Search for the cell housing the specified text and yield its (X, Y) center coordinate. 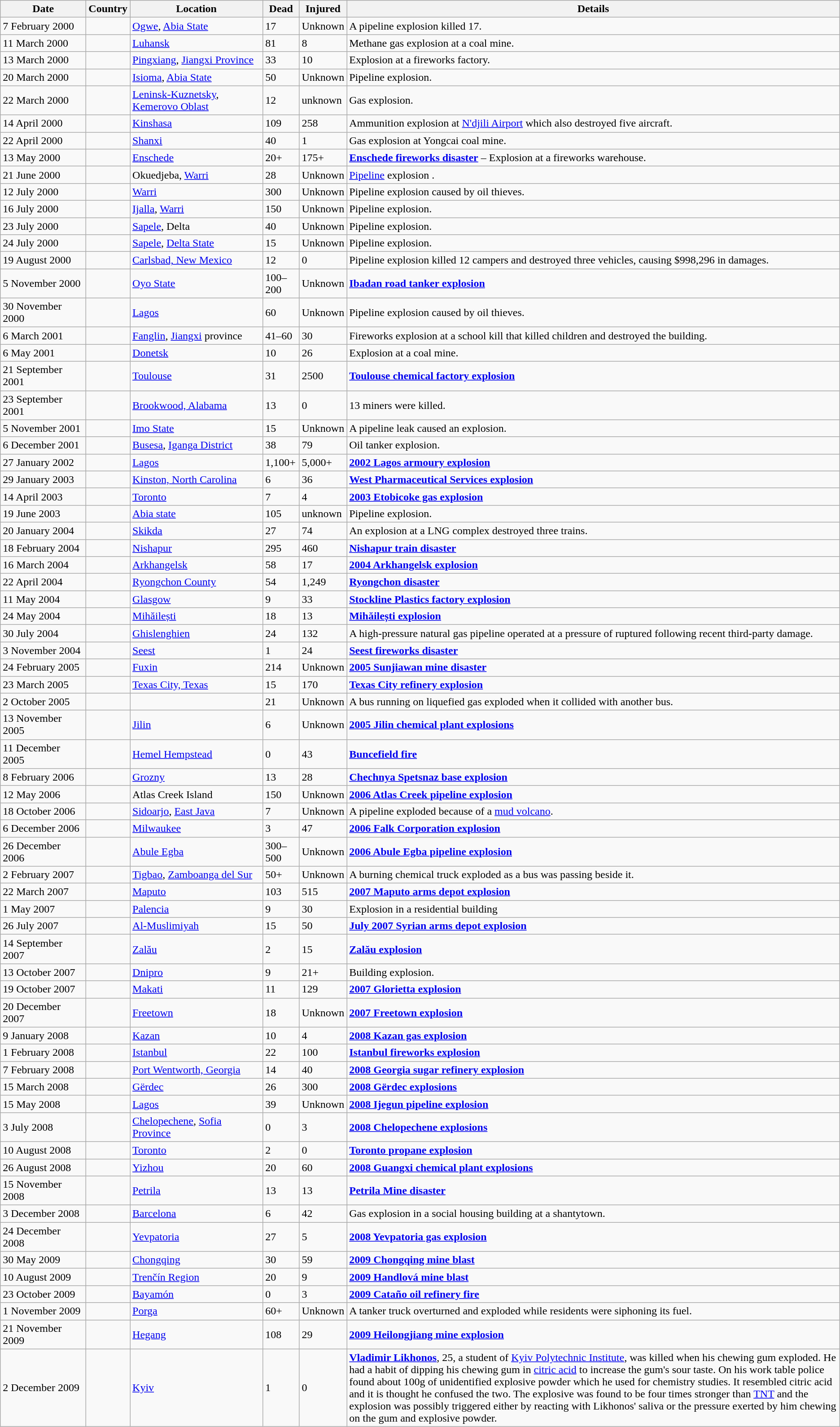
Nishapur (197, 548)
Kinshasa (197, 123)
11 May 2004 (43, 599)
Hemel Hempstead (197, 754)
West Pharmaceutical Services explosion (593, 479)
7 February 2000 (43, 26)
11 December 2005 (43, 754)
15 November 2008 (43, 1190)
A pipeline exploded because of a mud volcano. (593, 811)
8 (323, 43)
Petrila (197, 1190)
Buncefield fire (593, 754)
Ogwe, Abia State (197, 26)
Jilin (197, 724)
22 April 2000 (43, 141)
Pipeline explosion . (593, 175)
3 December 2008 (43, 1214)
A burning chemical truck exploded as a bus was passing beside it. (593, 875)
20+ (281, 158)
Stockline Plastics factory explosion (593, 599)
1 May 2007 (43, 909)
108 (281, 1334)
Tigbao, Zamboanga del Sur (197, 875)
Zalău explosion (593, 949)
105 (281, 514)
16 July 2000 (43, 209)
Fuxin (197, 667)
103 (281, 892)
13 March 2000 (43, 60)
30 November 2000 (43, 312)
24 February 2005 (43, 667)
Abia state (197, 514)
Location (197, 9)
Donetsk (197, 353)
Ryongchon County (197, 582)
15 March 2008 (43, 1087)
Chelopechene, Sofia Province (197, 1127)
14 September 2007 (43, 949)
8 February 2006 (43, 777)
19 June 2003 (43, 514)
Busesa, Iganga District (197, 445)
Texas City, Texas (197, 685)
11 (281, 989)
Explosion in a residential building (593, 909)
Gas explosion at Yongcai coal mine. (593, 141)
Fireworks explosion at a school kill that killed children and destroyed the building. (593, 336)
22 April 2004 (43, 582)
23 October 2009 (43, 1294)
36 (323, 479)
2008 Guangxi chemical plant explosions (593, 1168)
21 June 2000 (43, 175)
300–500 (281, 851)
74 (323, 531)
Porga (197, 1311)
Glasgow (197, 599)
10 August 2009 (43, 1277)
2006 Falk Corporation explosion (593, 828)
Freetown (197, 1013)
24 December 2008 (43, 1237)
41–60 (281, 336)
Kazan (197, 1036)
12 May 2006 (43, 794)
Barcelona (197, 1214)
18 February 2004 (43, 548)
Gërdec (197, 1087)
1,249 (323, 582)
Luhansk (197, 43)
2008 Yevpatoria gas explosion (593, 1237)
14 April 2000 (43, 123)
23 March 2005 (43, 685)
Toronto propane explosion (593, 1150)
26 July 2007 (43, 926)
Ryongchon disaster (593, 582)
460 (323, 548)
Explosion at a coal mine. (593, 353)
Leninsk-Kuznetsky, Kemerovo Oblast (197, 101)
175+ (323, 158)
6 May 2001 (43, 353)
30 May 2009 (43, 1260)
19 August 2000 (43, 260)
23 July 2000 (43, 226)
39 (281, 1104)
Okuedjeba, Warri (197, 175)
Zalău (197, 949)
24 July 2000 (43, 243)
21 November 2009 (43, 1334)
Pingxiang, Jiangxi Province (197, 60)
Shanxi (197, 141)
Bayamón (197, 1294)
26 August 2008 (43, 1168)
Date (43, 9)
2007 Freetown explosion (593, 1013)
5 (323, 1237)
Methane gas explosion at a coal mine. (593, 43)
11 March 2000 (43, 43)
1 November 2009 (43, 1311)
515 (323, 892)
1,100+ (281, 462)
Ghislenghien (197, 633)
Dead (281, 9)
Abule Egba (197, 851)
6 December 2006 (43, 828)
132 (323, 633)
A pipeline explosion killed 17. (593, 26)
Carlsbad, New Mexico (197, 260)
A high-pressure natural gas pipeline operated at a pressure of ruptured following recent third-party damage. (593, 633)
July 2007 Syrian arms depot explosion (593, 926)
Kyiv (197, 1388)
23 September 2001 (43, 405)
6 March 2001 (43, 336)
Injured (323, 9)
60+ (281, 1311)
Al-Muslimiyah (197, 926)
100–200 (281, 284)
Country (108, 9)
Enschede fireworks disaster – Explosion at a fireworks warehouse. (593, 158)
Seest fireworks disaster (593, 650)
2002 Lagos armoury explosion (593, 462)
3 July 2008 (43, 1127)
Atlas Creek Island (197, 794)
Ammunition explosion at N'djili Airport which also destroyed five aircraft. (593, 123)
Chechnya Spetsnaz base explosion (593, 777)
1 February 2008 (43, 1053)
12 July 2000 (43, 192)
Oyo State (197, 284)
Imo State (197, 428)
31 (281, 376)
Seest (197, 650)
Texas City refinery explosion (593, 685)
38 (281, 445)
Palencia (197, 909)
22 (281, 1053)
2005 Jilin chemical plant explosions (593, 724)
10 August 2008 (43, 1150)
6 December 2001 (43, 445)
16 March 2004 (43, 565)
21 September 2001 (43, 376)
14 April 2003 (43, 496)
2004 Arkhangelsk explosion (593, 565)
Maputo (197, 892)
Oil tanker explosion. (593, 445)
29 January 2003 (43, 479)
Sidoarjo, East Java (197, 811)
81 (281, 43)
109 (281, 123)
2008 Georgia sugar refinery explosion (593, 1070)
2 October 2005 (43, 702)
13 May 2000 (43, 158)
18 October 2006 (43, 811)
54 (281, 582)
258 (323, 123)
21+ (323, 972)
Chongqing (197, 1260)
Details (593, 9)
100 (323, 1053)
295 (281, 548)
2009 Handlová mine blast (593, 1277)
Ijalla, Warri (197, 209)
170 (323, 685)
13 miners were killed. (593, 405)
2006 Atlas Creek pipeline explosion (593, 794)
26 December 2006 (43, 851)
7 February 2008 (43, 1070)
Enschede (197, 158)
2 February 2007 (43, 875)
A pipeline leak caused an explosion. (593, 428)
22 March 2007 (43, 892)
Dnipro (197, 972)
20 March 2000 (43, 77)
Ibadan road tanker explosion (593, 284)
Istanbul fireworks explosion (593, 1053)
Isioma, Abia State (197, 77)
13 October 2007 (43, 972)
29 (323, 1334)
19 October 2007 (43, 989)
Istanbul (197, 1053)
Warri (197, 192)
Milwaukee (197, 828)
2500 (323, 376)
20 January 2004 (43, 531)
Nishapur train disaster (593, 548)
Makati (197, 989)
Sapele, Delta (197, 226)
Sapele, Delta State (197, 243)
Yizhou (197, 1168)
2007 Glorietta explosion (593, 989)
2008 Chelopechene explosions (593, 1127)
24 May 2004 (43, 616)
Skikda (197, 531)
14 (281, 1070)
Port Wentworth, Georgia (197, 1070)
2 December 2009 (43, 1388)
129 (323, 989)
2009 Heilongjiang mine explosion (593, 1334)
42 (323, 1214)
Toulouse (197, 376)
Brookwood, Alabama (197, 405)
Grozny (197, 777)
58 (281, 565)
Fanglin, Jiangxi province (197, 336)
2008 Kazan gas explosion (593, 1036)
A bus running on liquefied gas exploded when it collided with another bus. (593, 702)
15 May 2008 (43, 1104)
Gas explosion in a social housing building at a shantytown. (593, 1214)
9 January 2008 (43, 1036)
Kinston, North Carolina (197, 479)
50+ (281, 875)
2003 Etobicoke gas explosion (593, 496)
2005 Sunjiawan mine disaster (593, 667)
79 (323, 445)
22 March 2000 (43, 101)
Pipeline explosion killed 12 campers and destroyed three vehicles, causing $998,296 in damages. (593, 260)
5 November 2000 (43, 284)
2009 Chongqing mine blast (593, 1260)
Arkhangelsk (197, 565)
2009 Cataño oil refinery fire (593, 1294)
Mihăilești explosion (593, 616)
27 January 2002 (43, 462)
5,000+ (323, 462)
Explosion at a fireworks factory. (593, 60)
5 November 2001 (43, 428)
43 (323, 754)
Building explosion. (593, 972)
Trenčín Region (197, 1277)
13 November 2005 (43, 724)
20 December 2007 (43, 1013)
214 (281, 667)
30 July 2004 (43, 633)
2006 Abule Egba pipeline explosion (593, 851)
2008 Gërdec explosions (593, 1087)
47 (323, 828)
2007 Maputo arms depot explosion (593, 892)
Hegang (197, 1334)
Mihăilești (197, 616)
Petrila Mine disaster (593, 1190)
59 (323, 1260)
Yevpatoria (197, 1237)
2008 Ijegun pipeline explosion (593, 1104)
21 (281, 702)
An explosion at a LNG complex destroyed three trains. (593, 531)
3 November 2004 (43, 650)
Toulouse chemical factory explosion (593, 376)
Gas explosion. (593, 101)
A tanker truck overturned and exploded while residents were siphoning its fuel. (593, 1311)
